Search for the cell housing the specified text and yield its [X, Y] center coordinate. 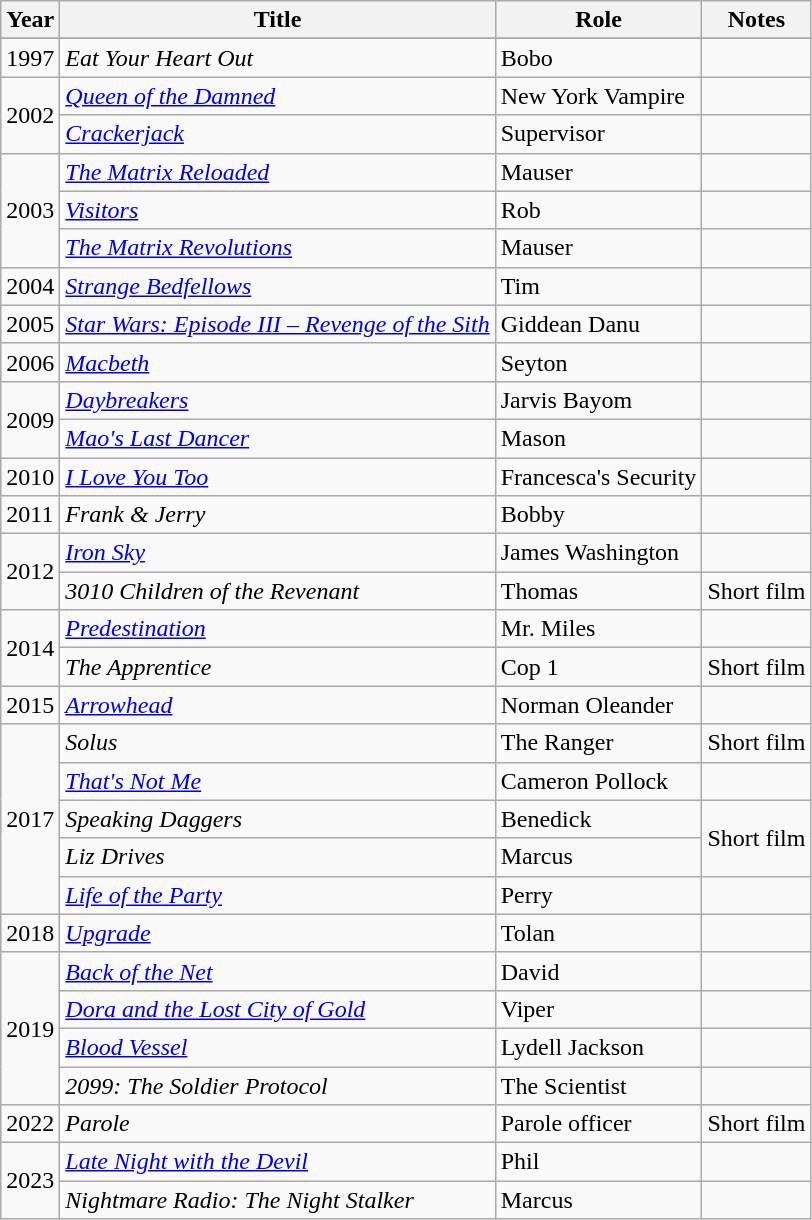
Lydell Jackson [598, 1047]
Thomas [598, 591]
3010 Children of the Revenant [278, 591]
The Matrix Revolutions [278, 248]
Back of the Net [278, 971]
Life of the Party [278, 895]
Dora and the Lost City of Gold [278, 1009]
Giddean Danu [598, 324]
The Scientist [598, 1085]
2022 [30, 1124]
Daybreakers [278, 400]
2002 [30, 115]
New York Vampire [598, 96]
Nightmare Radio: The Night Stalker [278, 1200]
Francesca's Security [598, 477]
Late Night with the Devil [278, 1162]
The Ranger [598, 743]
Role [598, 20]
1997 [30, 58]
Title [278, 20]
David [598, 971]
Perry [598, 895]
Strange Bedfellows [278, 286]
I Love You Too [278, 477]
2014 [30, 648]
Benedick [598, 819]
Arrowhead [278, 705]
2005 [30, 324]
Cameron Pollock [598, 781]
Queen of the Damned [278, 96]
Norman Oleander [598, 705]
Crackerjack [278, 134]
Notes [756, 20]
2015 [30, 705]
Seyton [598, 362]
2017 [30, 819]
Cop 1 [598, 667]
Tolan [598, 933]
Mason [598, 438]
Mao's Last Dancer [278, 438]
2099: The Soldier Protocol [278, 1085]
2010 [30, 477]
Blood Vessel [278, 1047]
The Apprentice [278, 667]
Frank & Jerry [278, 515]
Star Wars: Episode III – Revenge of the Sith [278, 324]
2009 [30, 419]
Eat Your Heart Out [278, 58]
Speaking Daggers [278, 819]
2004 [30, 286]
Viper [598, 1009]
2019 [30, 1028]
Liz Drives [278, 857]
Rob [598, 210]
2006 [30, 362]
Bobo [598, 58]
Visitors [278, 210]
2012 [30, 572]
Tim [598, 286]
Mr. Miles [598, 629]
Parole [278, 1124]
2003 [30, 210]
James Washington [598, 553]
Predestination [278, 629]
Macbeth [278, 362]
Upgrade [278, 933]
Phil [598, 1162]
Iron Sky [278, 553]
Year [30, 20]
2023 [30, 1181]
Parole officer [598, 1124]
Bobby [598, 515]
That's Not Me [278, 781]
Jarvis Bayom [598, 400]
The Matrix Reloaded [278, 172]
Solus [278, 743]
2018 [30, 933]
Supervisor [598, 134]
2011 [30, 515]
